Return the [x, y] coordinate for the center point of the cell that contains the specified text.  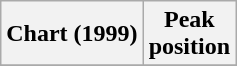
Chart (1999) [72, 34]
Peakposition [189, 34]
